Determine the [X, Y] coordinate at the center of the cell enclosing the given text.  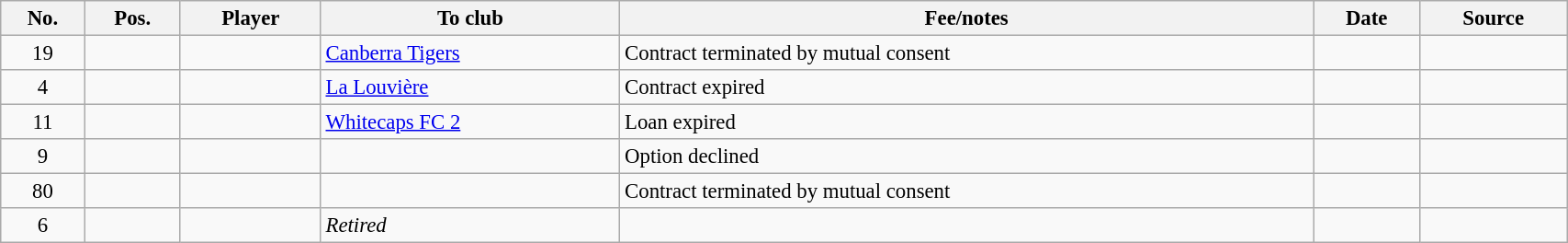
80 [42, 191]
Retired [470, 226]
Whitecaps FC 2 [470, 122]
4 [42, 87]
Date [1367, 18]
Player [250, 18]
Fee/notes [966, 18]
6 [42, 226]
La Louvière [470, 87]
Contract expired [966, 87]
9 [42, 156]
To club [470, 18]
Pos. [132, 18]
Canberra Tigers [470, 53]
Loan expired [966, 122]
19 [42, 53]
11 [42, 122]
No. [42, 18]
Source [1494, 18]
Option declined [966, 156]
